From the cell containing the given text, extract its center point as (X, Y) coordinate. 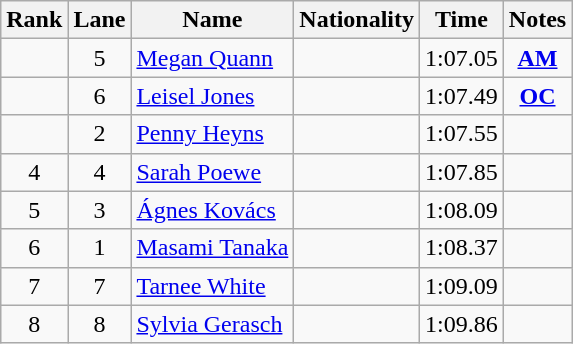
1:07.05 (462, 58)
OC (537, 96)
1:09.86 (462, 324)
Sylvia Gerasch (212, 324)
3 (100, 210)
Tarnee White (212, 286)
Megan Quann (212, 58)
2 (100, 134)
Lane (100, 20)
1:07.55 (462, 134)
Rank (34, 20)
Sarah Poewe (212, 172)
1:08.37 (462, 248)
AM (537, 58)
1:09.09 (462, 286)
1:08.09 (462, 210)
Penny Heyns (212, 134)
1:07.49 (462, 96)
Nationality (357, 20)
Notes (537, 20)
1:07.85 (462, 172)
Time (462, 20)
Ágnes Kovács (212, 210)
Name (212, 20)
Leisel Jones (212, 96)
Masami Tanaka (212, 248)
1 (100, 248)
